Return [x, y] of the center of cell containing provided text 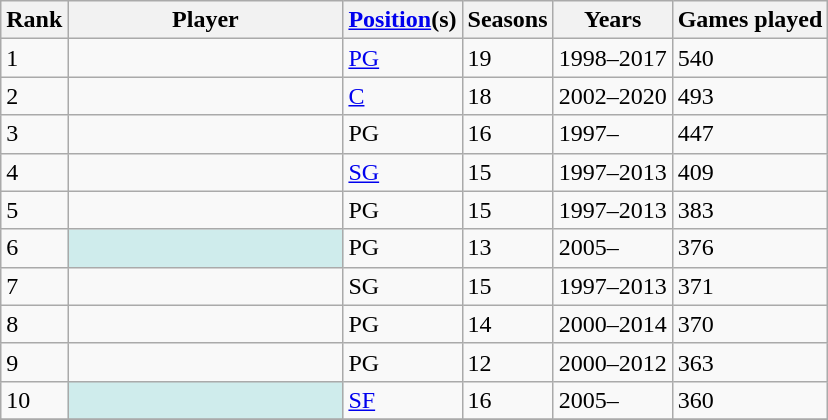
2000–2014 [612, 324]
371 [750, 286]
Seasons [508, 20]
1 [34, 58]
447 [750, 134]
SF [402, 400]
Years [612, 20]
3 [34, 134]
C [402, 96]
370 [750, 324]
540 [750, 58]
5 [34, 210]
9 [34, 362]
2000–2012 [612, 362]
2 [34, 96]
2002–2020 [612, 96]
Rank [34, 20]
13 [508, 248]
10 [34, 400]
493 [750, 96]
383 [750, 210]
1997– [612, 134]
Position(s) [402, 20]
360 [750, 400]
12 [508, 362]
409 [750, 172]
1998–2017 [612, 58]
4 [34, 172]
7 [34, 286]
363 [750, 362]
6 [34, 248]
18 [508, 96]
376 [750, 248]
Games played [750, 20]
14 [508, 324]
19 [508, 58]
Player [206, 20]
8 [34, 324]
